Scan for the cell matching the given text and deliver its (x, y) coordinate at center. 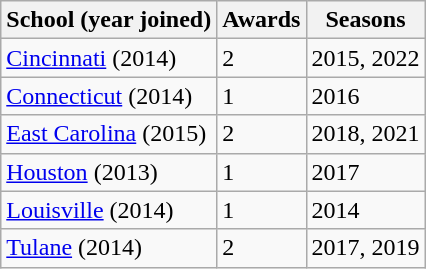
2018, 2021 (366, 134)
2015, 2022 (366, 58)
2014 (366, 210)
2017 (366, 172)
Connecticut (2014) (109, 96)
Houston (2013) (109, 172)
Louisville (2014) (109, 210)
Awards (262, 20)
2017, 2019 (366, 248)
Seasons (366, 20)
Tulane (2014) (109, 248)
East Carolina (2015) (109, 134)
School (year joined) (109, 20)
2016 (366, 96)
Cincinnati (2014) (109, 58)
